Provide the (x, y) coordinate of the cell's center where the given text is located.  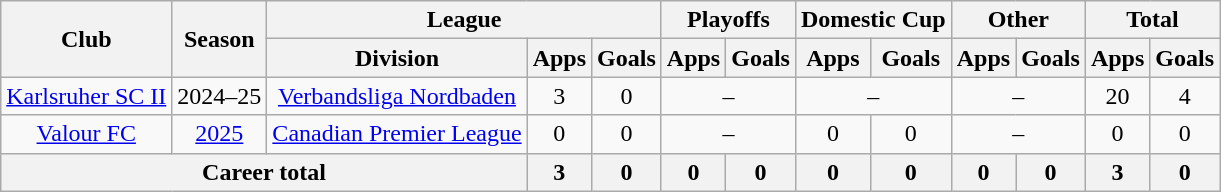
2024–25 (220, 96)
4 (1185, 96)
Club (86, 39)
Verbandsliga Nordbaden (397, 96)
Karlsruher SC II (86, 96)
Career total (264, 172)
Division (397, 58)
Playoffs (728, 20)
20 (1117, 96)
2025 (220, 134)
Season (220, 39)
Domestic Cup (873, 20)
Valour FC (86, 134)
Canadian Premier League (397, 134)
Other (1018, 20)
League (464, 20)
Total (1152, 20)
